Output the [x, y] coordinate of the center of the cell containing the given text.  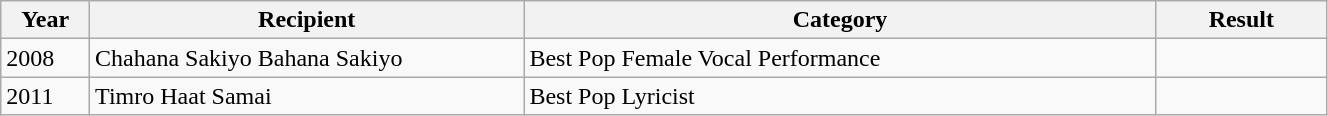
2011 [46, 96]
2008 [46, 58]
Best Pop Lyricist [840, 96]
Result [1241, 20]
Timro Haat Samai [307, 96]
Year [46, 20]
Best Pop Female Vocal Performance [840, 58]
Category [840, 20]
Recipient [307, 20]
Chahana Sakiyo Bahana Sakiyo [307, 58]
